Extract the (x, y) coordinate from the center of the cell holding the provided text.  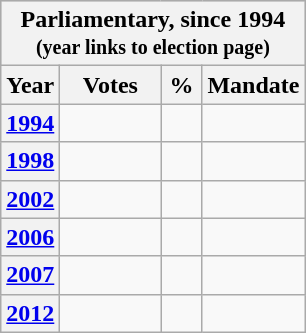
Year (30, 85)
2007 (30, 275)
1994 (30, 123)
1998 (30, 161)
Mandate (254, 85)
% (182, 85)
Votes (110, 85)
Parliamentary, since 1994(year links to election page) (153, 34)
2002 (30, 199)
2006 (30, 237)
2012 (30, 313)
